Find where the given text appears and provide that cell's center as [x, y] coordinate. 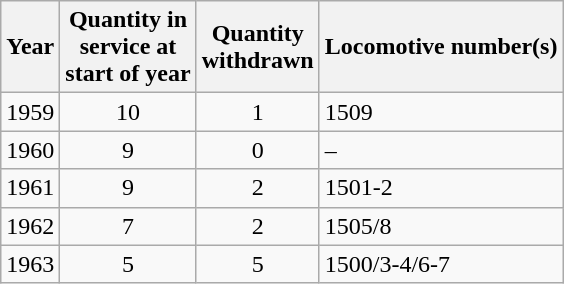
0 [258, 150]
10 [128, 112]
1959 [30, 112]
7 [128, 226]
1960 [30, 150]
1505/8 [441, 226]
Locomotive number(s) [441, 47]
Quantitywithdrawn [258, 47]
Quantity inservice atstart of year [128, 47]
1 [258, 112]
1509 [441, 112]
1500/3-4/6-7 [441, 264]
1501-2 [441, 188]
Year [30, 47]
1961 [30, 188]
– [441, 150]
1962 [30, 226]
1963 [30, 264]
